Return the [X, Y] coordinate for the center point of the cell that contains the specified text.  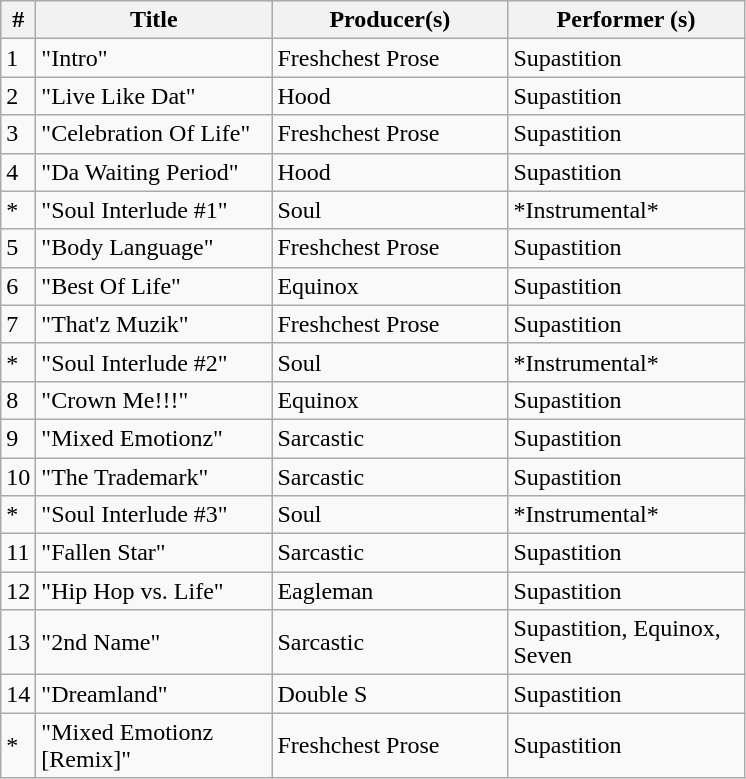
3 [18, 134]
Performer (s) [626, 20]
7 [18, 324]
1 [18, 58]
"Mixed Emotionz [Remix]" [154, 746]
"Da Waiting Period" [154, 172]
"Hip Hop vs. Life" [154, 591]
"Soul Interlude #1" [154, 210]
9 [18, 438]
13 [18, 642]
"Mixed Emotionz" [154, 438]
2 [18, 96]
# [18, 20]
"2nd Name" [154, 642]
8 [18, 400]
14 [18, 694]
"Fallen Star" [154, 553]
6 [18, 286]
12 [18, 591]
"Best Of Life" [154, 286]
"Live Like Dat" [154, 96]
"Celebration Of Life" [154, 134]
Title [154, 20]
11 [18, 553]
"Crown Me!!!" [154, 400]
Double S [390, 694]
Supastition, Equinox, Seven [626, 642]
"Body Language" [154, 248]
"Intro" [154, 58]
10 [18, 477]
4 [18, 172]
"The Trademark" [154, 477]
Producer(s) [390, 20]
"That'z Muzik" [154, 324]
5 [18, 248]
Eagleman [390, 591]
"Soul Interlude #2" [154, 362]
"Dreamland" [154, 694]
"Soul Interlude #3" [154, 515]
